For the text-containing cell, return its midpoint in (X, Y) coordinate format. 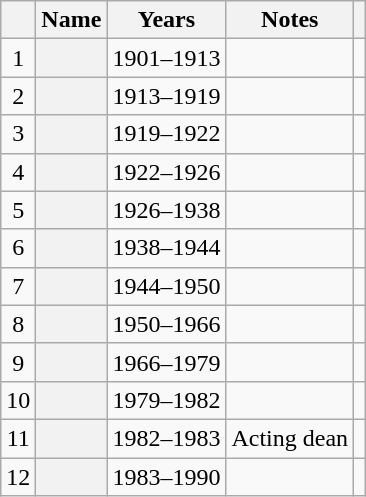
1983–1990 (166, 477)
1982–1983 (166, 438)
9 (18, 362)
Years (166, 20)
1922–1926 (166, 172)
8 (18, 324)
Name (72, 20)
7 (18, 286)
1 (18, 58)
4 (18, 172)
6 (18, 248)
1919–1922 (166, 134)
1938–1944 (166, 248)
1979–1982 (166, 400)
1926–1938 (166, 210)
1913–1919 (166, 96)
2 (18, 96)
1966–1979 (166, 362)
3 (18, 134)
1944–1950 (166, 286)
Notes (290, 20)
11 (18, 438)
5 (18, 210)
12 (18, 477)
1901–1913 (166, 58)
10 (18, 400)
Acting dean (290, 438)
1950–1966 (166, 324)
